From the cell containing the given text, extract its center point as (X, Y) coordinate. 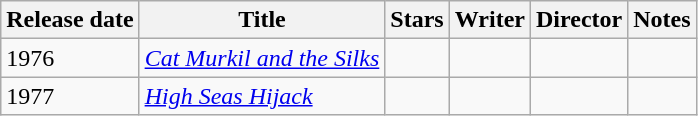
Stars (417, 20)
Cat Murkil and the Silks (262, 58)
Title (262, 20)
Notes (662, 20)
1977 (70, 96)
1976 (70, 58)
Director (578, 20)
Release date (70, 20)
Writer (490, 20)
High Seas Hijack (262, 96)
